For the text-containing cell, return its midpoint in [x, y] coordinate format. 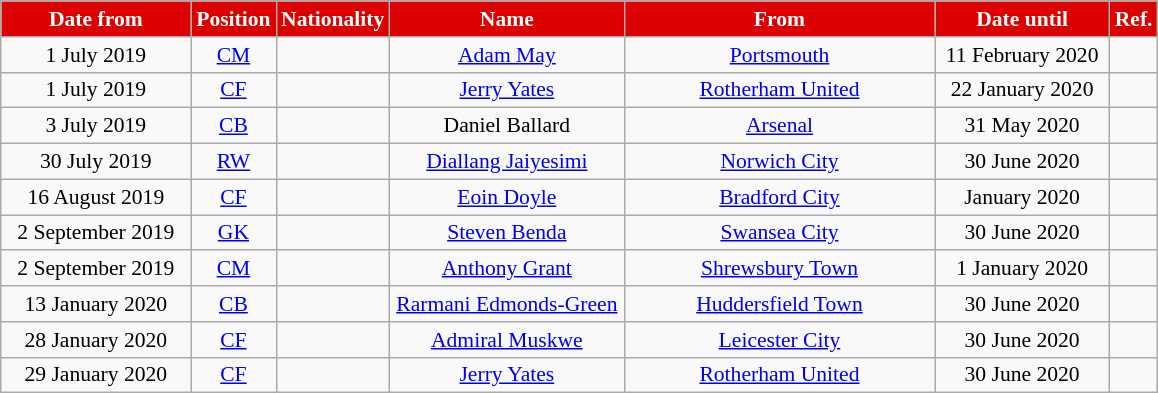
Eoin Doyle [506, 197]
Position [234, 19]
Steven Benda [506, 233]
Shrewsbury Town [779, 269]
Norwich City [779, 162]
Date from [96, 19]
11 February 2020 [1022, 55]
Arsenal [779, 126]
22 January 2020 [1022, 90]
16 August 2019 [96, 197]
Name [506, 19]
Leicester City [779, 340]
29 January 2020 [96, 375]
Adam May [506, 55]
From [779, 19]
Swansea City [779, 233]
30 July 2019 [96, 162]
13 January 2020 [96, 304]
Nationality [332, 19]
Bradford City [779, 197]
Admiral Muskwe [506, 340]
Huddersfield Town [779, 304]
28 January 2020 [96, 340]
Rarmani Edmonds-Green [506, 304]
Portsmouth [779, 55]
January 2020 [1022, 197]
Anthony Grant [506, 269]
Diallang Jaiyesimi [506, 162]
1 January 2020 [1022, 269]
Daniel Ballard [506, 126]
3 July 2019 [96, 126]
Ref. [1134, 19]
31 May 2020 [1022, 126]
Date until [1022, 19]
RW [234, 162]
GK [234, 233]
